Return the [x, y] coordinate for the center point of the cell that contains the specified text.  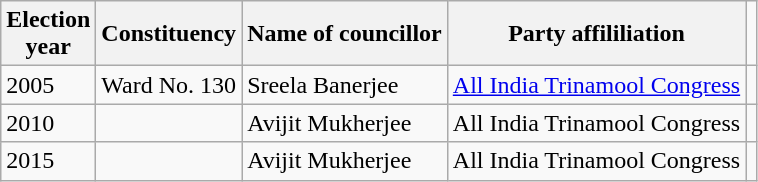
Party affililiation [596, 34]
Election year [48, 34]
2005 [48, 85]
Sreela Banerjee [345, 85]
Ward No. 130 [169, 85]
Name of councillor [345, 34]
2010 [48, 123]
2015 [48, 161]
Constituency [169, 34]
